Determine the [x, y] coordinate at the center of the cell enclosing the given text.  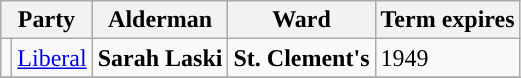
1949 [448, 58]
Sarah Laski [160, 58]
Alderman [160, 20]
Ward [302, 20]
St. Clement's [302, 58]
Liberal [52, 58]
Term expires [448, 20]
Party [46, 20]
